From the cell containing the given text, extract its center point as (X, Y) coordinate. 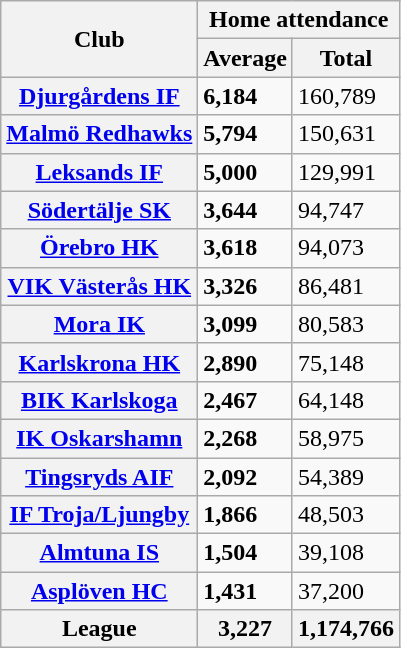
VIK Västerås HK (100, 286)
3,099 (246, 324)
1,431 (246, 591)
2,467 (246, 400)
48,503 (346, 515)
2,092 (246, 477)
2,268 (246, 438)
1,174,766 (346, 629)
6,184 (246, 96)
3,644 (246, 210)
Mora IK (100, 324)
94,747 (346, 210)
Average (246, 58)
Leksands IF (100, 172)
Home attendance (299, 20)
Örebro HK (100, 248)
3,618 (246, 248)
Tingsryds AIF (100, 477)
5,000 (246, 172)
58,975 (346, 438)
Asplöven HC (100, 591)
39,108 (346, 553)
Malmö Redhawks (100, 134)
IF Troja/Ljungby (100, 515)
Södertälje SK (100, 210)
86,481 (346, 286)
80,583 (346, 324)
Djurgårdens IF (100, 96)
IK Oskarshamn (100, 438)
1,504 (246, 553)
37,200 (346, 591)
3,227 (246, 629)
2,890 (246, 362)
75,148 (346, 362)
5,794 (246, 134)
150,631 (346, 134)
Almtuna IS (100, 553)
3,326 (246, 286)
94,073 (346, 248)
BIK Karlskoga (100, 400)
54,389 (346, 477)
Total (346, 58)
Karlskrona HK (100, 362)
1,866 (246, 515)
League (100, 629)
160,789 (346, 96)
64,148 (346, 400)
129,991 (346, 172)
Club (100, 39)
